For the text-containing cell, return its midpoint in (X, Y) coordinate format. 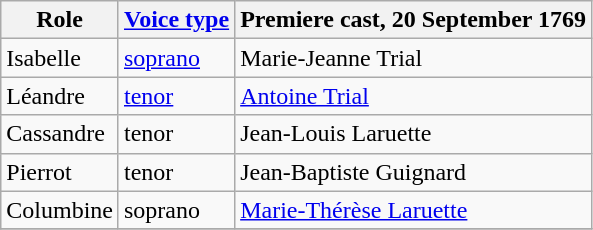
Antoine Trial (414, 96)
Voice type (176, 20)
Premiere cast, 20 September 1769 (414, 20)
Pierrot (60, 172)
Columbine (60, 210)
Jean-Baptiste Guignard (414, 172)
Jean-Louis Laruette (414, 134)
Marie-Jeanne Trial (414, 58)
Cassandre (60, 134)
Marie-Thérèse Laruette (414, 210)
Role (60, 20)
Léandre (60, 96)
Isabelle (60, 58)
